Locate the cell with the specified text and output its [x, y] center coordinate. 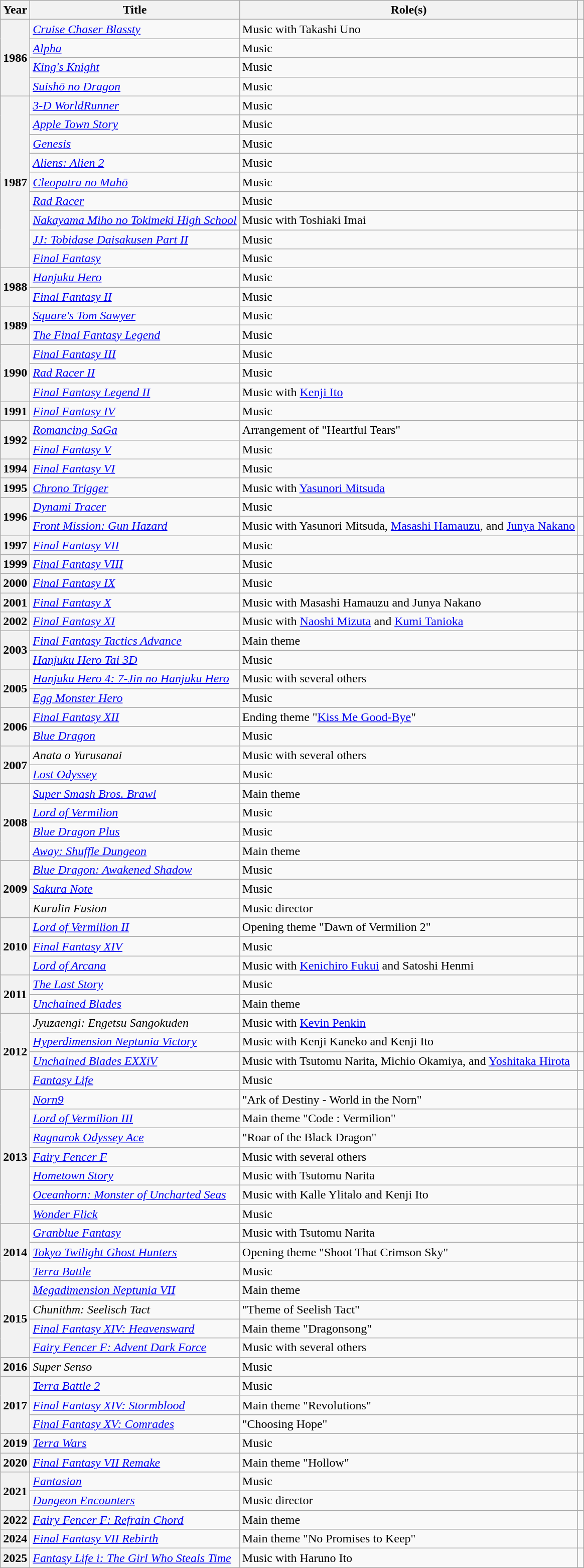
Terra Battle [134, 1271]
2019 [15, 1443]
Year [15, 10]
3-D WorldRunner [134, 105]
Hyperdimension Neptunia Victory [134, 1042]
2005 [15, 688]
2025 [15, 1558]
Hanjuku Hero Tai 3D [134, 660]
2022 [15, 1520]
2001 [15, 602]
Lord of Arcana [134, 966]
2012 [15, 1051]
Final Fantasy XIV: Stormblood [134, 1405]
Cruise Chaser Blassty [134, 29]
2008 [15, 822]
Megadimension Neptunia VII [134, 1290]
2009 [15, 889]
Terra Battle 2 [134, 1386]
JJ: Tobidase Daisakusen Part II [134, 239]
"Theme of Seelish Tact" [408, 1309]
The Final Fantasy Legend [134, 335]
2007 [15, 765]
Main theme "Dragonsong" [408, 1329]
Genesis [134, 144]
"Roar of the Black Dragon" [408, 1137]
Fairy Fencer F [134, 1156]
2013 [15, 1156]
Final Fantasy Tactics Advance [134, 641]
2006 [15, 727]
Blue Dragon [134, 736]
2024 [15, 1539]
Kurulin Fusion [134, 908]
2010 [15, 946]
Music with Kenichiro Fukui and Satoshi Henmi [408, 966]
Wonder Flick [134, 1214]
Cleopatra no Mahō [134, 182]
1988 [15, 287]
1996 [15, 516]
Final Fantasy VII [134, 545]
Final Fantasy XII [134, 717]
Final Fantasy VII Remake [134, 1463]
1999 [15, 564]
Final Fantasy Legend II [134, 392]
Alpha [134, 48]
Final Fantasy IV [134, 411]
Final Fantasy [134, 259]
Apple Town Story [134, 125]
1990 [15, 373]
Suishō no Dragon [134, 86]
1991 [15, 411]
1989 [15, 325]
Fairy Fencer F: Advent Dark Force [134, 1348]
Dungeon Encounters [134, 1501]
1992 [15, 440]
Music with Kevin Penkin [408, 1023]
Ragnarok Odyssey Ace [134, 1137]
Lord of Vermilion III [134, 1118]
"Choosing Hope" [408, 1424]
Unchained Blades EXXiV [134, 1061]
Opening theme "Shoot That Crimson Sky" [408, 1252]
Fantasy Life i: The Girl Who Steals Time [134, 1558]
Aliens: Alien 2 [134, 163]
Final Fantasy XIV: Heavensward [134, 1329]
Role(s) [408, 10]
King's Knight [134, 67]
Fantasy Life [134, 1080]
2000 [15, 583]
Main theme "Hollow" [408, 1463]
Terra Wars [134, 1443]
Final Fantasy XIV [134, 946]
Egg Monster Hero [134, 698]
2021 [15, 1491]
2016 [15, 1367]
The Last Story [134, 985]
Arrangement of "Heartful Tears" [408, 430]
Tokyo Twilight Ghost Hunters [134, 1252]
Unchained Blades [134, 1004]
Music with Yasunori Mitsuda, Masashi Hamauzu, and Junya Nakano [408, 526]
Rad Racer II [134, 373]
Title [134, 10]
2015 [15, 1319]
Square's Tom Sawyer [134, 316]
Chunithm: Seelisch Tact [134, 1309]
Music with Tsutomu Narita, Michio Okamiya, and Yoshitaka Hirota [408, 1061]
Anata o Yurusanai [134, 755]
Ending theme "Kiss Me Good-Bye" [408, 717]
Lord of Vermilion II [134, 927]
Main theme "Code : Vermilion" [408, 1118]
Final Fantasy XV: Comrades [134, 1424]
Music with Masashi Hamauzu and Junya Nakano [408, 602]
1987 [15, 182]
Fairy Fencer F: Refrain Chord [134, 1520]
Final Fantasy VI [134, 468]
Front Mission: Gun Hazard [134, 526]
Norn9 [134, 1099]
Hometown Story [134, 1176]
Final Fantasy III [134, 354]
1994 [15, 468]
Music with Haruno Ito [408, 1558]
Rad Racer [134, 201]
2003 [15, 650]
2017 [15, 1405]
Hanjuku Hero 4: 7-Jin no Hanjuku Hero [134, 679]
Final Fantasy IX [134, 583]
Final Fantasy II [134, 297]
Music with Yasunori Mitsuda [408, 488]
Music with Takashi Uno [408, 29]
Chrono Trigger [134, 488]
Final Fantasy VIII [134, 564]
Away: Shuffle Dungeon [134, 851]
2020 [15, 1463]
Final Fantasy X [134, 602]
2011 [15, 994]
Lost Odyssey [134, 774]
1986 [15, 58]
Oceanhorn: Monster of Uncharted Seas [134, 1195]
Jyuzaengi: Engetsu Sangokuden [134, 1023]
Dynami Tracer [134, 507]
Hanjuku Hero [134, 278]
Super Smash Bros. Brawl [134, 793]
Main theme "No Promises to Keep" [408, 1539]
Final Fantasy V [134, 449]
Music with Naoshi Mizuta and Kumi Tanioka [408, 622]
1995 [15, 488]
Opening theme "Dawn of Vermilion 2" [408, 927]
Fantasian [134, 1482]
Super Senso [134, 1367]
1997 [15, 545]
"Ark of Destiny - World in the Norn" [408, 1099]
Final Fantasy VII Rebirth [134, 1539]
Blue Dragon: Awakened Shadow [134, 870]
Main theme "Revolutions" [408, 1405]
Music with Kenji Ito [408, 392]
Nakayama Miho no Tokimeki High School [134, 220]
2014 [15, 1252]
Sakura Note [134, 889]
Music with Toshiaki Imai [408, 220]
Final Fantasy XI [134, 622]
2002 [15, 622]
Music with Kalle Ylitalo and Kenji Ito [408, 1195]
Blue Dragon Plus [134, 831]
Music with Kenji Kaneko and Kenji Ito [408, 1042]
Lord of Vermilion [134, 812]
Romancing SaGa [134, 430]
Granblue Fantasy [134, 1233]
